For the text-containing cell, return its midpoint in [X, Y] coordinate format. 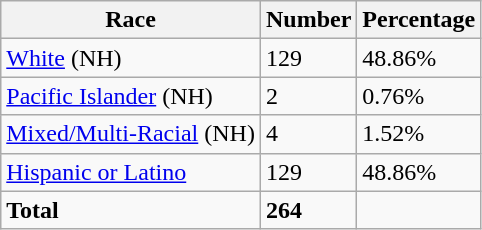
Total [131, 210]
1.52% [419, 134]
Hispanic or Latino [131, 172]
Number [308, 20]
Race [131, 20]
White (NH) [131, 58]
2 [308, 96]
Percentage [419, 20]
Mixed/Multi-Racial (NH) [131, 134]
Pacific Islander (NH) [131, 96]
4 [308, 134]
0.76% [419, 96]
264 [308, 210]
